Locate the cell with the specified text and output its (X, Y) center coordinate. 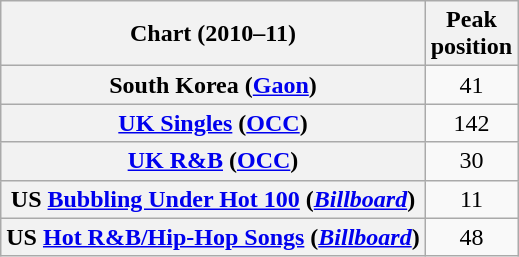
US Hot R&B/Hip-Hop Songs (Billboard) (213, 237)
US Bubbling Under Hot 100 (Billboard) (213, 199)
30 (471, 161)
11 (471, 199)
South Korea (Gaon) (213, 85)
48 (471, 237)
UK Singles (OCC) (213, 123)
UK R&B (OCC) (213, 161)
41 (471, 85)
Chart (2010–11) (213, 34)
142 (471, 123)
Peakposition (471, 34)
